From the cell containing the given text, extract its center point as [x, y] coordinate. 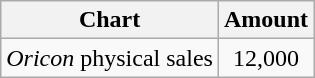
Amount [266, 20]
Chart [110, 20]
Oricon physical sales [110, 58]
12,000 [266, 58]
